Search for the cell housing the specified text and yield its [x, y] center coordinate. 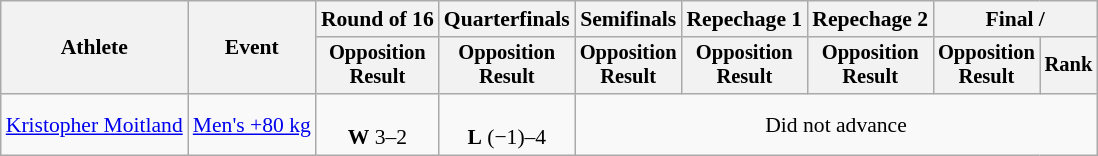
Did not advance [836, 124]
Event [252, 48]
Men's +80 kg [252, 124]
Rank [1069, 66]
Athlete [94, 48]
Semifinals [628, 19]
L (−1)–4 [507, 124]
Quarterfinals [507, 19]
Repechage 2 [870, 19]
Kristopher Moitland [94, 124]
W 3–2 [378, 124]
Final / [1015, 19]
Round of 16 [378, 19]
Repechage 1 [744, 19]
